Extract the (X, Y) coordinate from the center of the cell holding the provided text.  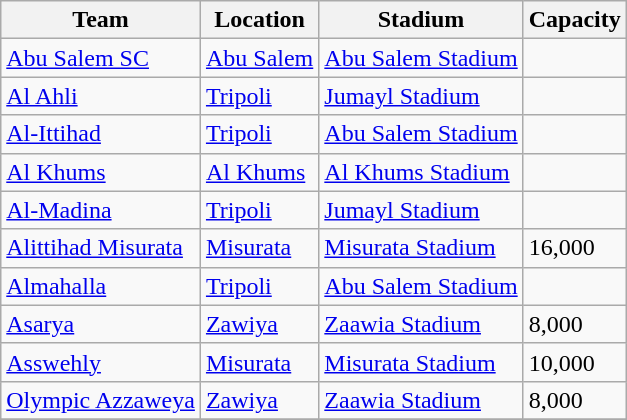
Team (101, 20)
Abu Salem SC (101, 58)
Al Khums Stadium (421, 172)
Olympic Azzaweya (101, 400)
Abu Salem (259, 58)
Asarya (101, 324)
Al-Madina (101, 210)
Location (259, 20)
Capacity (574, 20)
Al-Ittihad (101, 134)
Alittihad Misurata (101, 248)
10,000 (574, 362)
16,000 (574, 248)
Asswehly (101, 362)
Almahalla (101, 286)
Stadium (421, 20)
Al Ahli (101, 96)
